Search for the cell housing the specified text and yield its (x, y) center coordinate. 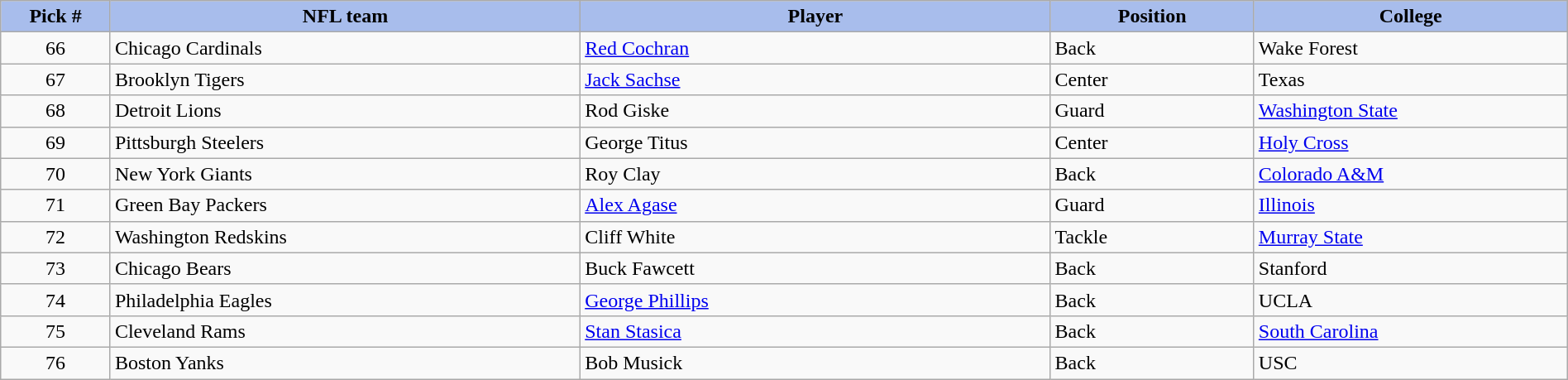
New York Giants (345, 174)
Murray State (1411, 237)
Roy Clay (815, 174)
72 (56, 237)
Illinois (1411, 205)
Chicago Cardinals (345, 48)
Brooklyn Tigers (345, 79)
Cleveland Rams (345, 331)
UCLA (1411, 300)
College (1411, 17)
76 (56, 363)
George Titus (815, 142)
NFL team (345, 17)
66 (56, 48)
Jack Sachse (815, 79)
74 (56, 300)
Washington State (1411, 111)
Tackle (1152, 237)
Buck Fawcett (815, 268)
73 (56, 268)
Detroit Lions (345, 111)
Holy Cross (1411, 142)
Texas (1411, 79)
George Phillips (815, 300)
Pick # (56, 17)
Stanford (1411, 268)
Rod Giske (815, 111)
Green Bay Packers (345, 205)
69 (56, 142)
Pittsburgh Steelers (345, 142)
Philadelphia Eagles (345, 300)
75 (56, 331)
Bob Musick (815, 363)
70 (56, 174)
South Carolina (1411, 331)
Colorado A&M (1411, 174)
Chicago Bears (345, 268)
Red Cochran (815, 48)
Wake Forest (1411, 48)
USC (1411, 363)
Stan Stasica (815, 331)
71 (56, 205)
Cliff White (815, 237)
68 (56, 111)
Position (1152, 17)
67 (56, 79)
Player (815, 17)
Washington Redskins (345, 237)
Boston Yanks (345, 363)
Alex Agase (815, 205)
